From the cell containing the given text, extract its center point as [X, Y] coordinate. 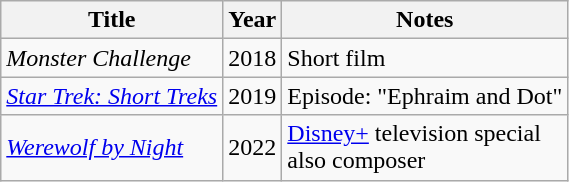
Disney+ television specialalso composer [425, 148]
Star Trek: Short Treks [112, 96]
Notes [425, 20]
Episode: "Ephraim and Dot" [425, 96]
Title [112, 20]
2019 [252, 96]
Year [252, 20]
Monster Challenge [112, 58]
2022 [252, 148]
Werewolf by Night [112, 148]
Short film [425, 58]
2018 [252, 58]
